Locate the cell with the specified text and output its [X, Y] center coordinate. 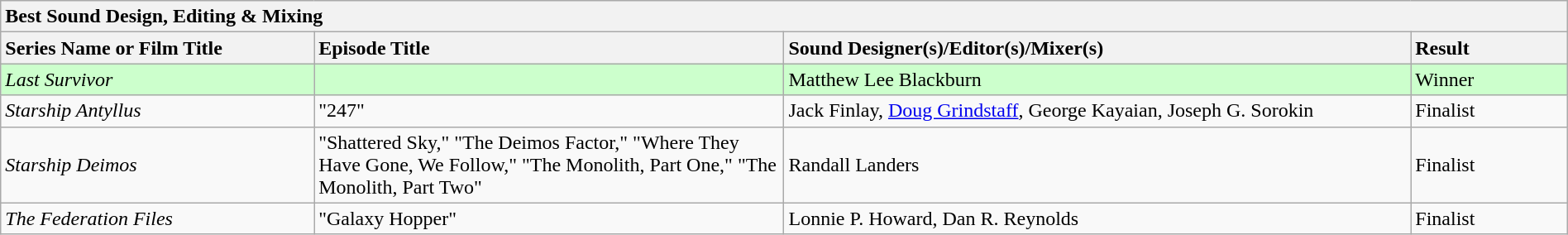
Lonnie P. Howard, Dan R. Reynolds [1097, 218]
Series Name or Film Title [157, 48]
Winner [1489, 79]
"Galaxy Hopper" [549, 218]
Episode Title [549, 48]
Last Survivor [157, 79]
"247" [549, 111]
Starship Antyllus [157, 111]
"Shattered Sky," "The Deimos Factor," "Where They Have Gone, We Follow," "The Monolith, Part One," "The Monolith, Part Two" [549, 165]
Starship Deimos [157, 165]
Best Sound Design, Editing & Mixing [784, 17]
Result [1489, 48]
Matthew Lee Blackburn [1097, 79]
The Federation Files [157, 218]
Randall Landers [1097, 165]
Sound Designer(s)/Editor(s)/Mixer(s) [1097, 48]
Jack Finlay, Doug Grindstaff, George Kayaian, Joseph G. Sorokin [1097, 111]
